Capture the cell that displays the provided text and extract its [X, Y] central coordinate. 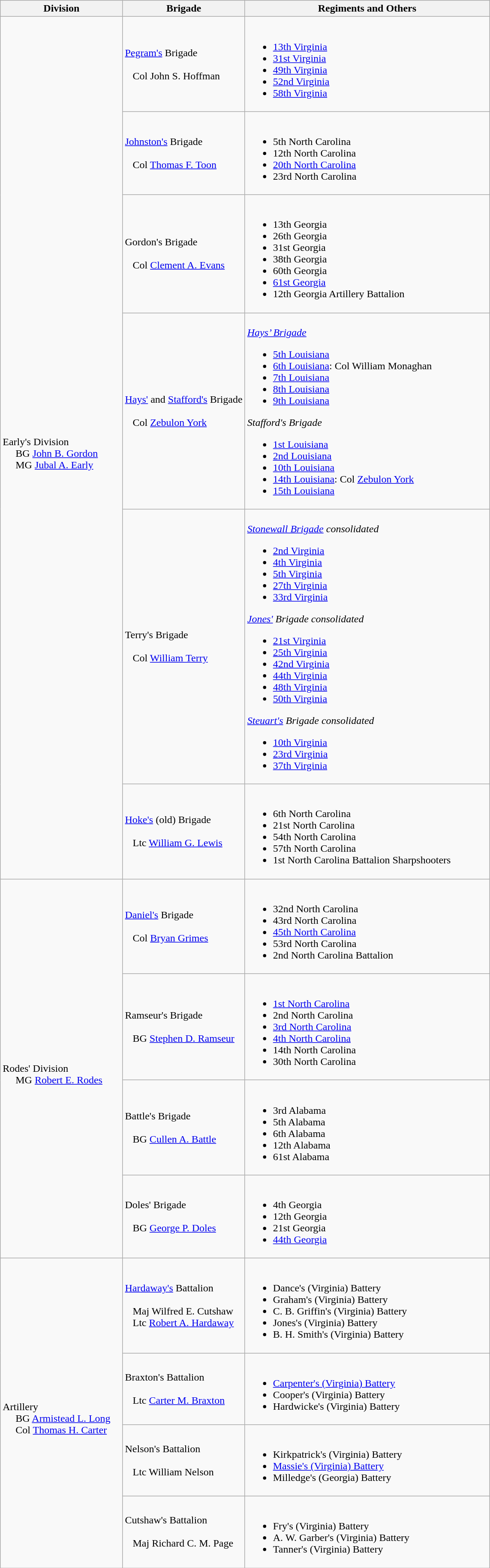
Terry's Brigade Col William Terry [183, 647]
4th Georgia12th Georgia21st Georgia44th Georgia [367, 1216]
Artillery BG Armistead L. Long Col Thomas H. Carter [62, 1413]
Brigade [183, 9]
13th Virginia31st Virginia49th Virginia52nd Virginia58th Virginia [367, 64]
Gordon's Brigade Col Clement A. Evans [183, 254]
Cutshaw's Battalion Maj Richard C. M. Page [183, 1532]
32nd North Carolina43rd North Carolina45th North Carolina53rd North Carolina2nd North Carolina Battalion [367, 926]
Kirkpatrick's (Virginia) BatteryMassie's (Virginia) BatteryMilledge's (Georgia) Battery [367, 1461]
Nelson's Battalion Ltc William Nelson [183, 1461]
Dance's (Virginia) BatteryGraham's (Virginia) BatteryC. B. Griffin's (Virginia) BatteryJones's (Virginia) BatteryB. H. Smith's (Virginia) Battery [367, 1306]
Early's Division BG John B. Gordon MG Jubal A. Early [62, 448]
Ramseur's Brigade BG Stephen D. Ramseur [183, 1027]
Regiments and Others [367, 9]
Daniel's Brigade Col Bryan Grimes [183, 926]
3rd Alabama5th Alabama6th Alabama12th Alabama61st Alabama [367, 1127]
Johnston's Brigade Col Thomas F. Toon [183, 153]
Fry's (Virginia) BatteryA. W. Garber's (Virginia) BatteryTanner's (Virginia) Battery [367, 1532]
Hardaway's Battalion Maj Wilfred E. Cutshaw Ltc Robert A. Hardaway [183, 1306]
Carpenter's (Virginia) BatteryCooper's (Virginia) BatteryHardwicke's (Virginia) Battery [367, 1389]
5th North Carolina12th North Carolina20th North Carolina23rd North Carolina [367, 153]
1st North Carolina2nd North Carolina3rd North Carolina4th North Carolina14th North Carolina30th North Carolina [367, 1027]
Division [62, 9]
Braxton's Battalion Ltc Carter M. Braxton [183, 1389]
13th Georgia26th Georgia31st Georgia38th Georgia60th Georgia61st Georgia12th Georgia Artillery Battalion [367, 254]
6th North Carolina21st North Carolina54th North Carolina57th North Carolina1st North Carolina Battalion Sharpshooters [367, 831]
Battle's Brigade BG Cullen A. Battle [183, 1127]
Doles' Brigade BG George P. Doles [183, 1216]
Hoke's (old) Brigade Ltc William G. Lewis [183, 831]
Rodes' Division MG Robert E. Rodes [62, 1068]
Hays' and Stafford's Brigade Col Zebulon York [183, 411]
Pegram's Brigade Col John S. Hoffman [183, 64]
